For the text-containing cell, return its midpoint in [X, Y] coordinate format. 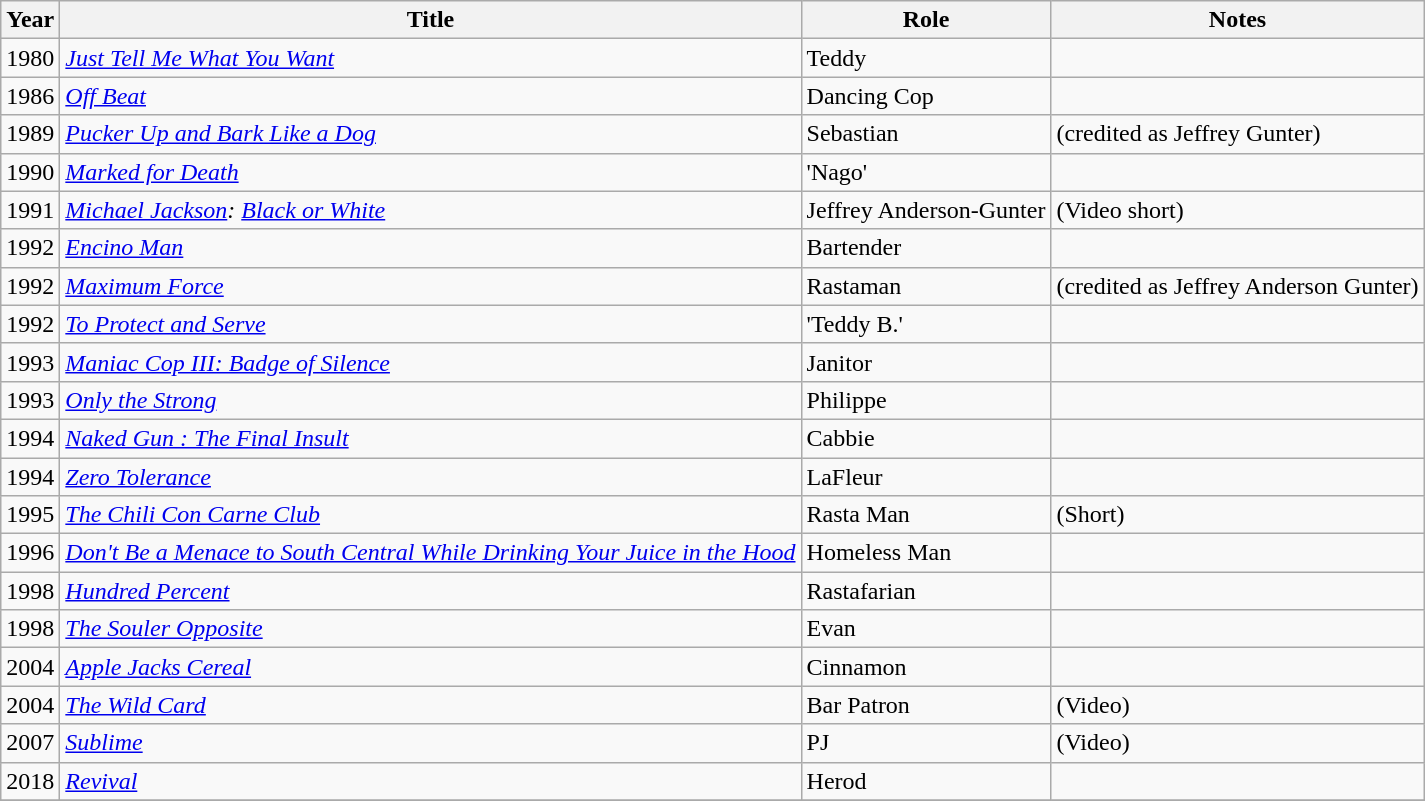
2007 [30, 743]
Cabbie [926, 438]
Just Tell Me What You Want [430, 58]
1989 [30, 134]
Notes [1238, 20]
1980 [30, 58]
Michael Jackson: Black or White [430, 210]
1995 [30, 515]
Role [926, 20]
(Video short) [1238, 210]
Homeless Man [926, 553]
Sublime [430, 743]
Herod [926, 781]
1990 [30, 172]
Sebastian [926, 134]
LaFleur [926, 477]
Bar Patron [926, 705]
Jeffrey Anderson-Gunter [926, 210]
Apple Jacks Cereal [430, 667]
Hundred Percent [430, 591]
Zero Tolerance [430, 477]
1991 [30, 210]
Only the Strong [430, 400]
Maniac Cop III: Badge of Silence [430, 362]
'Nago' [926, 172]
Title [430, 20]
Encino Man [430, 248]
The Chili Con Carne Club [430, 515]
The Wild Card [430, 705]
PJ [926, 743]
(Short) [1238, 515]
Don't Be a Menace to South Central While Drinking Your Juice in the Hood [430, 553]
Philippe [926, 400]
To Protect and Serve [430, 324]
Rastafarian [926, 591]
Maximum Force [430, 286]
1996 [30, 553]
Year [30, 20]
Rasta Man [926, 515]
1986 [30, 96]
2018 [30, 781]
Evan [926, 629]
Pucker Up and Bark Like a Dog [430, 134]
(credited as Jeffrey Anderson Gunter) [1238, 286]
Teddy [926, 58]
The Souler Opposite [430, 629]
Cinnamon [926, 667]
Dancing Cop [926, 96]
Bartender [926, 248]
Off Beat [430, 96]
Janitor [926, 362]
Marked for Death [430, 172]
(credited as Jeffrey Gunter) [1238, 134]
Revival [430, 781]
'Teddy B.' [926, 324]
Rastaman [926, 286]
Naked Gun : The Final Insult [430, 438]
